Output the (X, Y) coordinate of the center of the cell containing the given text.  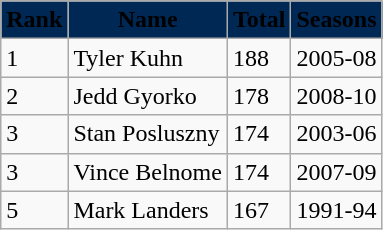
1991-94 (336, 210)
2 (34, 96)
1 (34, 58)
178 (259, 96)
167 (259, 210)
Stan Posluszny (148, 134)
Mark Landers (148, 210)
2008-10 (336, 96)
188 (259, 58)
Vince Belnome (148, 172)
2005-08 (336, 58)
Seasons (336, 20)
2007-09 (336, 172)
Tyler Kuhn (148, 58)
Rank (34, 20)
Name (148, 20)
2003-06 (336, 134)
5 (34, 210)
Total (259, 20)
Jedd Gyorko (148, 96)
